Return the [x, y] coordinate for the center point of the cell that contains the specified text.  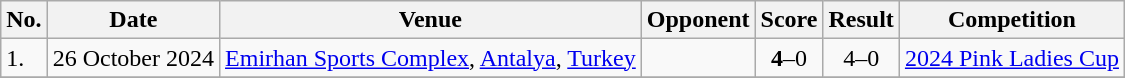
26 October 2024 [133, 58]
Venue [431, 20]
2024 Pink Ladies Cup [1012, 58]
1. [24, 58]
Competition [1012, 20]
Score [789, 20]
Emirhan Sports Complex, Antalya, Turkey [431, 58]
Result [861, 20]
No. [24, 20]
Opponent [698, 20]
Date [133, 20]
